Output the [x, y] coordinate of the center of the cell containing the given text.  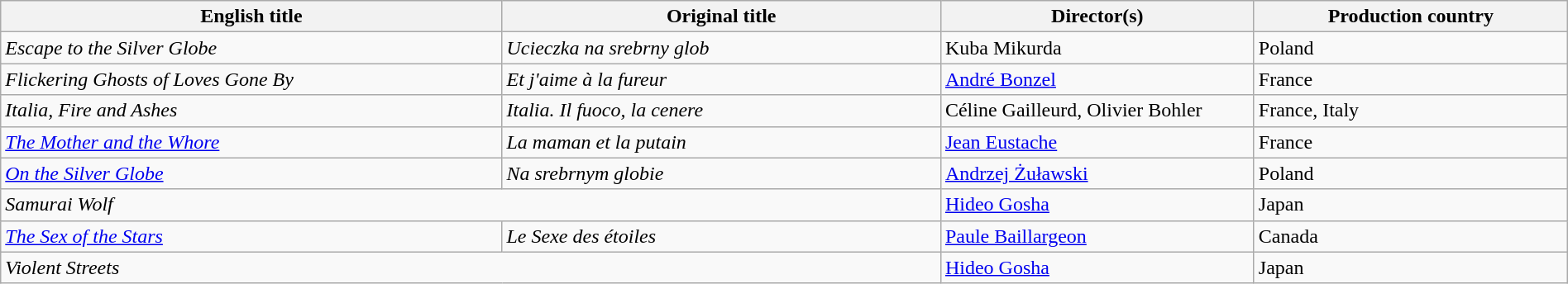
Director(s) [1097, 17]
La maman et la putain [721, 142]
The Sex of the Stars [251, 236]
Na srebrnym globie [721, 173]
English title [251, 17]
On the Silver Globe [251, 173]
Et j'aime à la fureur [721, 79]
Violent Streets [471, 267]
Céline Gailleurd, Olivier Bohler [1097, 111]
Italia. Il fuoco, la cenere [721, 111]
Escape to the Silver Globe [251, 48]
Jean Eustache [1097, 142]
Samurai Wolf [471, 205]
Le Sexe des étoiles [721, 236]
Paule Baillargeon [1097, 236]
Canada [1411, 236]
The Mother and the Whore [251, 142]
André Bonzel [1097, 79]
Production country [1411, 17]
Original title [721, 17]
Ucieczka na srebrny glob [721, 48]
France, Italy [1411, 111]
Kuba Mikurda [1097, 48]
Flickering Ghosts of Loves Gone By [251, 79]
Italia, Fire and Ashes [251, 111]
Andrzej Żuławski [1097, 173]
